From the cell containing the given text, extract its center point as (x, y) coordinate. 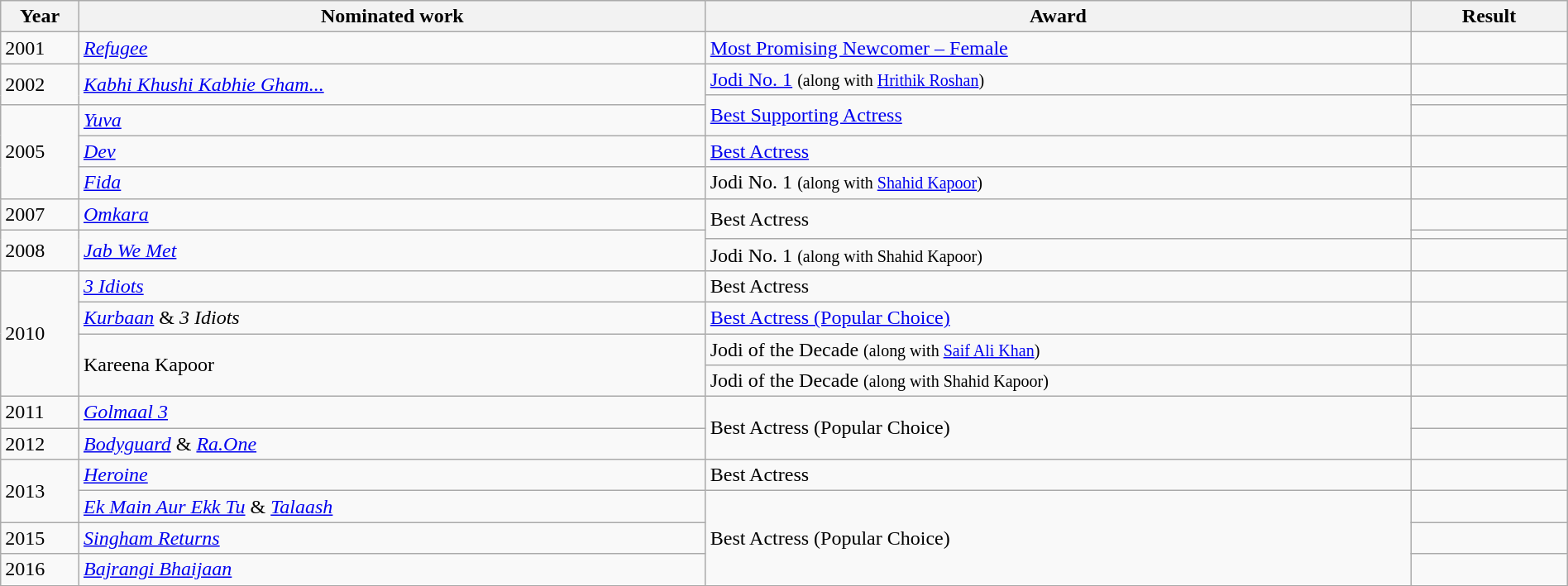
Omkara (392, 214)
Most Promising Newcomer – Female (1059, 48)
Heroine (392, 475)
Dev (392, 151)
Singham Returns (392, 538)
2001 (40, 48)
Result (1489, 17)
Kareena Kapoor (392, 365)
Jodi of the Decade (along with Shahid Kapoor) (1059, 381)
Kurbaan & 3 Idiots (392, 317)
Fida (392, 183)
2013 (40, 491)
2005 (40, 151)
2002 (40, 84)
Ek Main Aur Ekk Tu & Talaash (392, 507)
Jodi No. 1 (along with Hrithik Roshan) (1059, 79)
Nominated work (392, 17)
2007 (40, 214)
Kabhi Khushi Kabhie Gham... (392, 84)
2008 (40, 250)
Jab We Met (392, 250)
2015 (40, 538)
2016 (40, 569)
2010 (40, 333)
2011 (40, 412)
Jodi of the Decade (along with Saif Ali Khan) (1059, 350)
Award (1059, 17)
Year (40, 17)
Golmaal 3 (392, 412)
3 Idiots (392, 286)
2012 (40, 444)
Bajrangi Bhaijaan (392, 569)
Bodyguard & Ra.One (392, 444)
Refugee (392, 48)
Yuva (392, 120)
Best Supporting Actress (1059, 116)
